Find where the given text appears and provide that cell's center as (X, Y) coordinate. 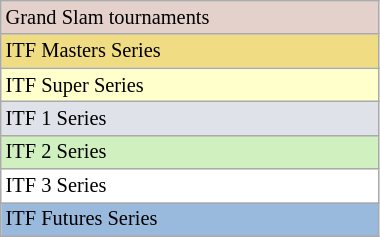
ITF 2 Series (190, 152)
ITF 1 Series (190, 118)
Grand Slam tournaments (190, 17)
ITF Super Series (190, 85)
ITF Masters Series (190, 51)
ITF Futures Series (190, 219)
ITF 3 Series (190, 186)
